Return (X, Y) of the center of cell containing provided text 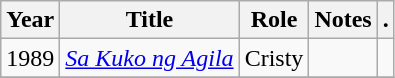
1989 (30, 58)
. (386, 20)
Sa Kuko ng Agila (150, 58)
Year (30, 20)
Cristy (274, 58)
Role (274, 20)
Notes (343, 20)
Title (150, 20)
